Detect which cell encompasses the target text, then output its [x, y] center coordinate. 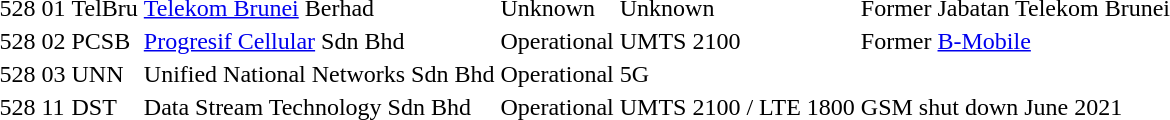
Unified National Networks Sdn Bhd [319, 74]
PCSB [104, 41]
UMTS 2100 [737, 41]
UNN [104, 74]
5G [737, 74]
02 [54, 41]
Progresif Cellular Sdn Bhd [319, 41]
03 [54, 74]
